Extract the (x, y) coordinate from the center of the cell holding the provided text.  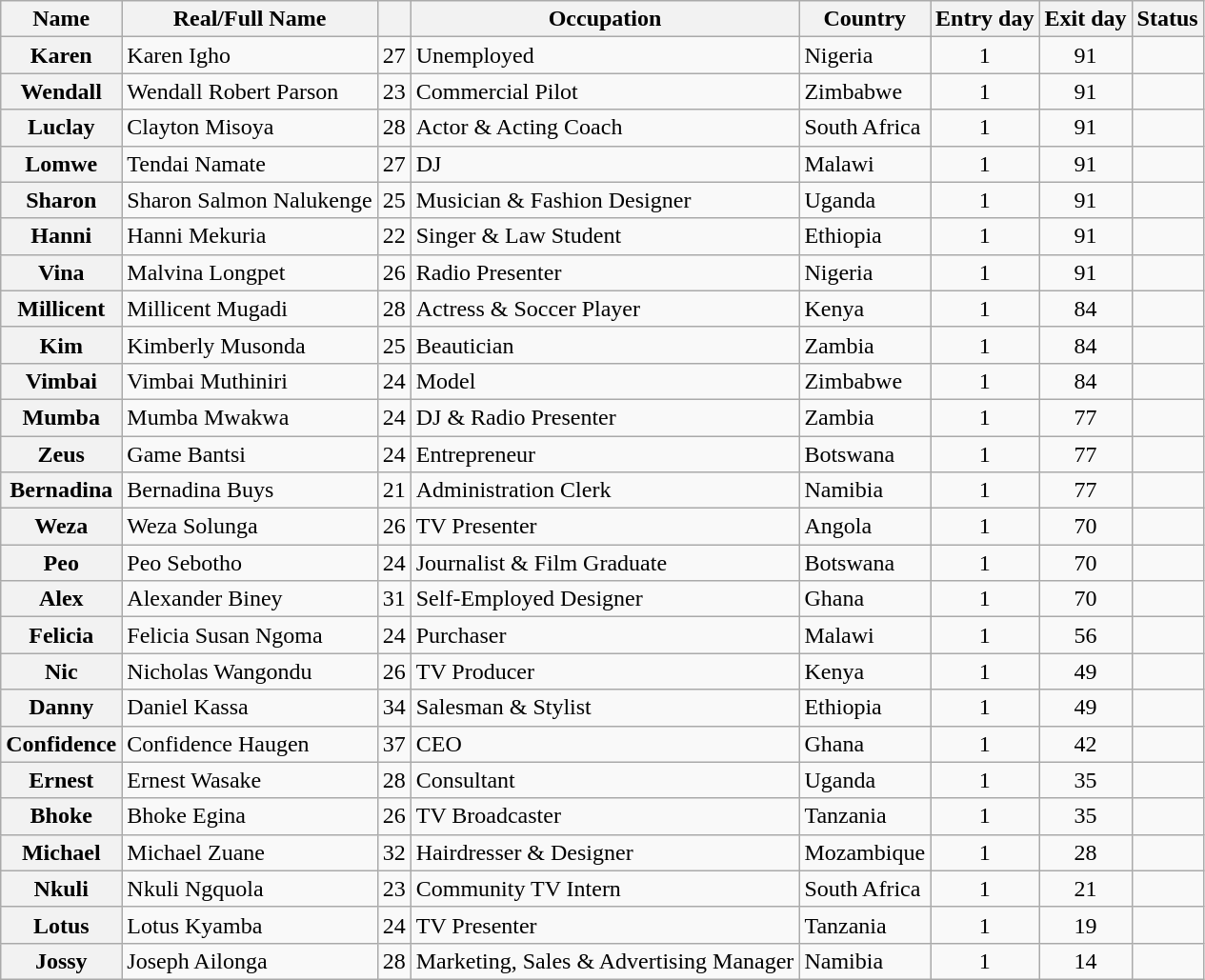
Joseph Ailonga (250, 961)
Sharon (61, 200)
Confidence (61, 744)
Consultant (605, 780)
Wendall (61, 91)
Nkuli Ngquola (250, 889)
Actor & Acting Coach (605, 128)
Clayton Misoya (250, 128)
Entry day (985, 19)
Lotus Kyamba (250, 925)
Beautician (605, 345)
56 (1086, 635)
34 (394, 708)
Karen (61, 55)
Bernadina (61, 490)
Danny (61, 708)
Mumba (61, 417)
Alex (61, 599)
Commercial Pilot (605, 91)
Bhoke (61, 816)
Lotus (61, 925)
TV Producer (605, 671)
Millicent (61, 309)
22 (394, 236)
Actress & Soccer Player (605, 309)
Daniel Kassa (250, 708)
Mumba Mwakwa (250, 417)
Peo Sebotho (250, 563)
Hairdresser & Designer (605, 852)
DJ & Radio Presenter (605, 417)
Luclay (61, 128)
Entrepreneur (605, 454)
Kimberly Musonda (250, 345)
Tendai Namate (250, 164)
Radio Presenter (605, 272)
Model (605, 381)
Bhoke Egina (250, 816)
Salesman & Stylist (605, 708)
Hanni Mekuria (250, 236)
42 (1086, 744)
Unemployed (605, 55)
CEO (605, 744)
Status (1168, 19)
Ernest (61, 780)
19 (1086, 925)
37 (394, 744)
Nkuli (61, 889)
Angola (865, 527)
Karen Igho (250, 55)
Hanni (61, 236)
Millicent Mugadi (250, 309)
Peo (61, 563)
Community TV Intern (605, 889)
32 (394, 852)
Alexander Biney (250, 599)
Musician & Fashion Designer (605, 200)
Vimbai Muthiniri (250, 381)
Purchaser (605, 635)
Confidence Haugen (250, 744)
Zeus (61, 454)
Exit day (1086, 19)
Self-Employed Designer (605, 599)
DJ (605, 164)
Singer & Law Student (605, 236)
Bernadina Buys (250, 490)
TV Broadcaster (605, 816)
Lomwe (61, 164)
Felicia (61, 635)
Sharon Salmon Nalukenge (250, 200)
Marketing, Sales & Advertising Manager (605, 961)
Name (61, 19)
Vimbai (61, 381)
31 (394, 599)
Mozambique (865, 852)
14 (1086, 961)
Journalist & Film Graduate (605, 563)
Michael (61, 852)
Real/Full Name (250, 19)
Country (865, 19)
Kim (61, 345)
Nic (61, 671)
Game Bantsi (250, 454)
Occupation (605, 19)
Michael Zuane (250, 852)
Malvina Longpet (250, 272)
Administration Clerk (605, 490)
Felicia Susan Ngoma (250, 635)
Vina (61, 272)
Wendall Robert Parson (250, 91)
Jossy (61, 961)
Weza (61, 527)
Nicholas Wangondu (250, 671)
Ernest Wasake (250, 780)
Weza Solunga (250, 527)
